Provide the (X, Y) coordinate of the cell's center where the given text is located.  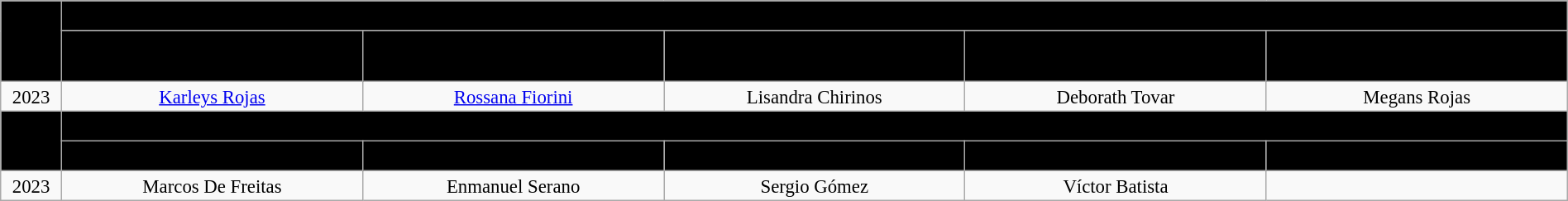
Reina Internacional del Café Venezuela (1417, 56)
Mister Global Venezuela (815, 156)
Miss Earth Venezuela (212, 56)
Reinas de Venezuela Titleholders (814, 16)
Universal Woman Venezuela (815, 56)
Megans Rojas (1417, 97)
Sergio Gómez (815, 186)
Mister Supranational Venezuela (212, 156)
Rossana Fiorini (514, 97)
Enmanuel Serano (514, 186)
Karleys Rojas (212, 97)
Lisandra Chirinos (815, 97)
Marcos De Freitas (212, 186)
Manhunt International Venezuela (1116, 156)
Mister International Venezuela (514, 156)
— (1417, 156)
Miss Supranational Venezuela (514, 56)
Víctor Batista (1116, 186)
Miss Panamerican Venezuela (1116, 56)
Reyes de Venezuela Titleholders (814, 127)
Deborath Tovar (1116, 97)
